Pinpoint the cell where the given text exists, returning its (x, y) midpoint coordinate. 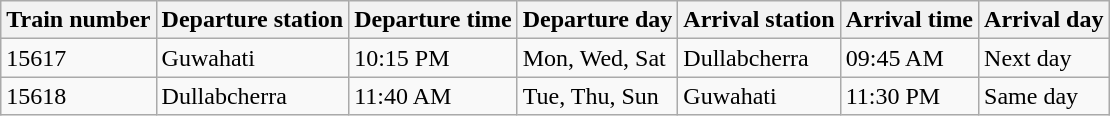
Same day (1044, 96)
15617 (78, 58)
Next day (1044, 58)
Departure station (252, 20)
11:30 PM (909, 96)
Mon, Wed, Sat (598, 58)
Train number (78, 20)
10:15 PM (434, 58)
Tue, Thu, Sun (598, 96)
11:40 AM (434, 96)
09:45 AM (909, 58)
Departure day (598, 20)
Arrival station (759, 20)
15618 (78, 96)
Departure time (434, 20)
Arrival time (909, 20)
Arrival day (1044, 20)
